Find where the given text appears and provide that cell's center as (x, y) coordinate. 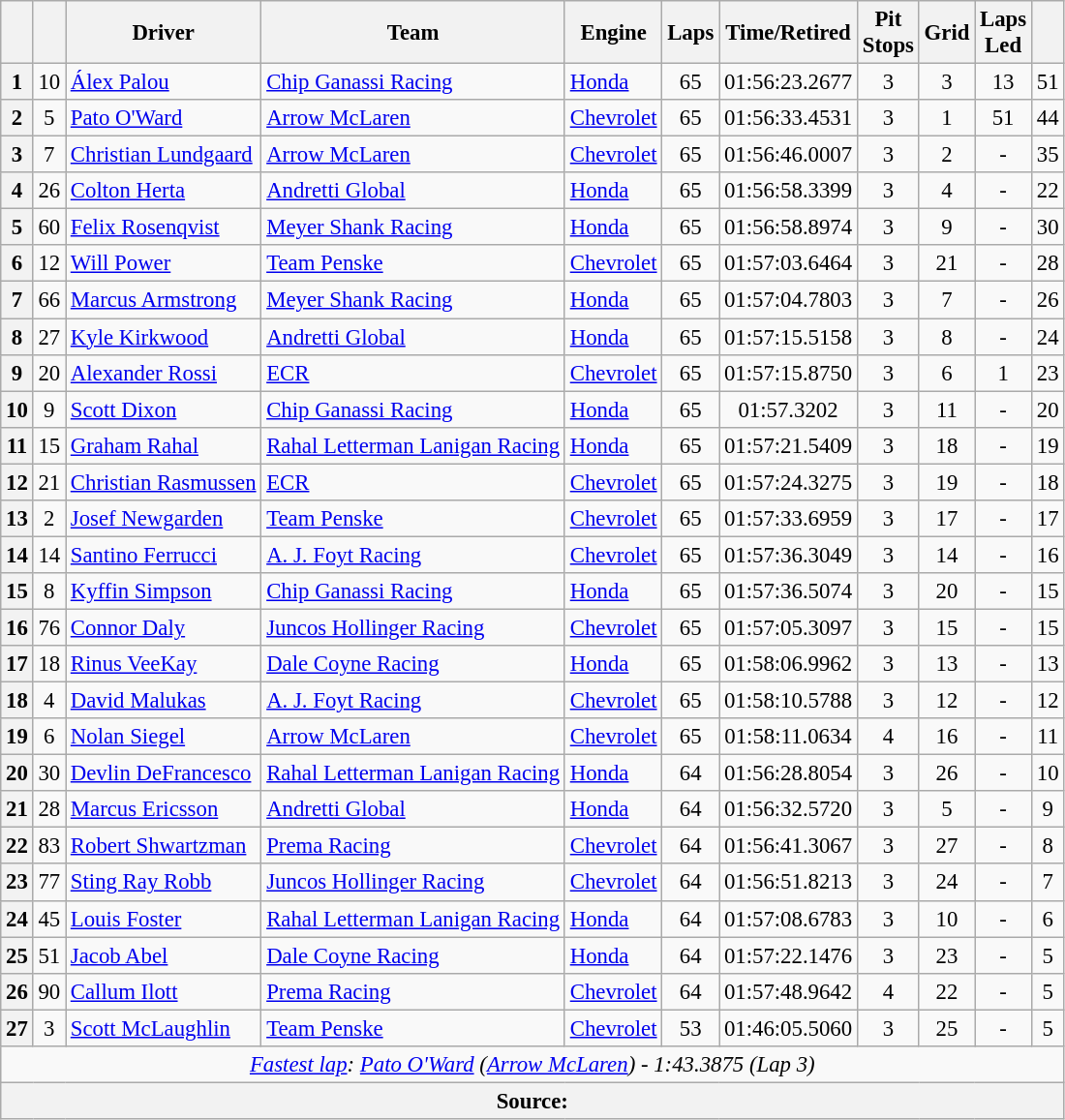
Santino Ferrucci (164, 555)
01:57:15.5158 (788, 337)
01:56:46.0007 (788, 155)
90 (48, 991)
Marcus Armstrong (164, 300)
Team (413, 33)
76 (48, 627)
01:57:03.6464 (788, 264)
Driver (164, 33)
Scott Dixon (164, 409)
01:56:28.8054 (788, 773)
Jacob Abel (164, 955)
Marcus Ericsson (164, 809)
PitStops (888, 33)
Louis Foster (164, 919)
01:57:36.5074 (788, 591)
Kyle Kirkwood (164, 337)
01:57.3202 (788, 409)
01:57:36.3049 (788, 555)
Connor Daly (164, 627)
Nolan Siegel (164, 737)
01:58:06.9962 (788, 664)
Robert Shwartzman (164, 846)
77 (48, 883)
Graham Rahal (164, 445)
Engine (613, 33)
01:56:58.3399 (788, 191)
Josef Newgarden (164, 519)
01:56:51.8213 (788, 883)
David Malukas (164, 701)
Kyffin Simpson (164, 591)
01:56:23.2677 (788, 82)
01:57:22.1476 (788, 955)
01:57:04.7803 (788, 300)
66 (48, 300)
01:56:41.3067 (788, 846)
01:46:05.5060 (788, 1028)
Pato O'Ward (164, 118)
60 (48, 227)
Rinus VeeKay (164, 664)
53 (691, 1028)
Devlin DeFrancesco (164, 773)
Callum Ilott (164, 991)
Scott McLaughlin (164, 1028)
44 (1048, 118)
01:57:21.5409 (788, 445)
Sting Ray Robb (164, 883)
01:56:33.4531 (788, 118)
Fastest lap: Pato O'Ward (Arrow McLaren) - 1:43.3875 (Lap 3) (532, 1065)
35 (1048, 155)
Colton Herta (164, 191)
01:57:48.9642 (788, 991)
Felix Rosenqvist (164, 227)
01:57:33.6959 (788, 519)
83 (48, 846)
LapsLed (1003, 33)
01:57:15.8750 (788, 373)
45 (48, 919)
Álex Palou (164, 82)
01:57:05.3097 (788, 627)
Christian Lundgaard (164, 155)
01:58:10.5788 (788, 701)
Christian Rasmussen (164, 482)
01:58:11.0634 (788, 737)
Will Power (164, 264)
Grid (947, 33)
01:56:32.5720 (788, 809)
Alexander Rossi (164, 373)
Source: (532, 1101)
Time/Retired (788, 33)
01:56:58.8974 (788, 227)
Laps (691, 33)
01:57:08.6783 (788, 919)
01:57:24.3275 (788, 482)
